Pinpoint the cell where the given text exists, returning its [X, Y] midpoint coordinate. 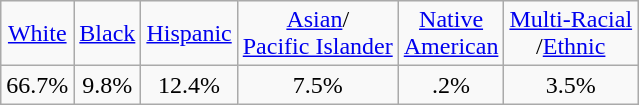
3.5% [571, 85]
Native American [451, 34]
66.7% [38, 85]
Hispanic [189, 34]
.2% [451, 85]
White [38, 34]
Black [108, 34]
12.4% [189, 85]
Asian/Pacific Islander [318, 34]
7.5% [318, 85]
Multi-Racial/Ethnic [571, 34]
9.8% [108, 85]
